Locate the cell with the specified text and output its (x, y) center coordinate. 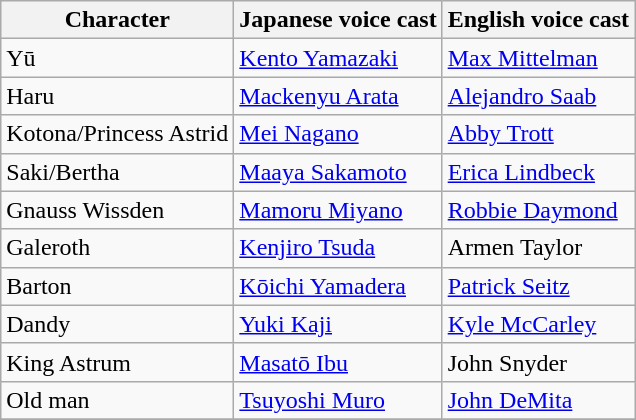
Japanese voice cast (338, 20)
Kōichi Yamadera (338, 286)
Armen Taylor (538, 248)
Patrick Seitz (538, 286)
Kyle McCarley (538, 324)
Tsuyoshi Muro (338, 400)
Kenjiro Tsuda (338, 248)
Erica Lindbeck (538, 172)
Kotona/Princess Astrid (118, 134)
Robbie Daymond (538, 210)
Yuki Kaji (338, 324)
Mackenyu Arata (338, 96)
Dandy (118, 324)
Yū (118, 58)
John DeMita (538, 400)
Kento Yamazaki (338, 58)
Saki/Bertha (118, 172)
Masatō Ibu (338, 362)
King Astrum (118, 362)
Gnauss Wissden (118, 210)
English voice cast (538, 20)
Galeroth (118, 248)
Character (118, 20)
Max Mittelman (538, 58)
Barton (118, 286)
Alejandro Saab (538, 96)
Mamoru Miyano (338, 210)
Mei Nagano (338, 134)
Old man (118, 400)
Haru (118, 96)
Maaya Sakamoto (338, 172)
Abby Trott (538, 134)
John Snyder (538, 362)
